For the text-containing cell, return its midpoint in (x, y) coordinate format. 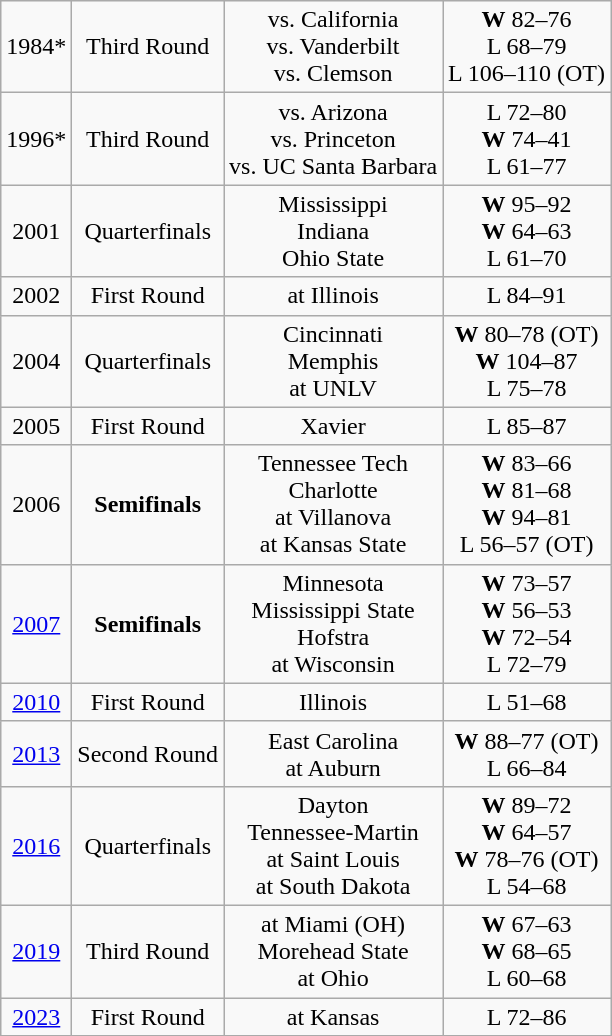
MississippiIndianaOhio State (334, 231)
2006 (36, 504)
East Carolinaat Auburn (334, 754)
2016 (36, 846)
2019 (36, 951)
vs. Arizonavs. Princetonvs. UC Santa Barbara (334, 139)
L 72–80W 74–41L 61–77 (527, 139)
1984* (36, 47)
L 84–91 (527, 296)
at Kansas (334, 1017)
L 51–68 (527, 702)
Illinois (334, 702)
2005 (36, 426)
at Illinois (334, 296)
W 73–57W 56–53W 72–54L 72–79 (527, 624)
DaytonTennessee-Martinat Saint Louisat South Dakota (334, 846)
W 89–72W 64–57W 78–76 (OT)L 54–68 (527, 846)
Tennessee TechCharlotteat Villanovaat Kansas State (334, 504)
2023 (36, 1017)
Second Round (148, 754)
2001 (36, 231)
W 82–76L 68–79L 106–110 (OT) (527, 47)
W 95–92W 64–63L 61–70 (527, 231)
2010 (36, 702)
MinnesotaMississippi StateHofstraat Wisconsin (334, 624)
W 67–63W 68–65L 60–68 (527, 951)
at Miami (OH)Morehead Stateat Ohio (334, 951)
W 88–77 (OT)L 66–84 (527, 754)
2007 (36, 624)
L 85–87 (527, 426)
L 72–86 (527, 1017)
W 80–78 (OT)W 104–87L 75–78 (527, 361)
Xavier (334, 426)
2013 (36, 754)
2002 (36, 296)
1996* (36, 139)
CincinnatiMemphisat UNLV (334, 361)
2004 (36, 361)
W 83–66W 81–68W 94–81L 56–57 (OT) (527, 504)
vs. Californiavs. Vanderbiltvs. Clemson (334, 47)
